Output the [x, y] coordinate of the center of the cell containing the given text.  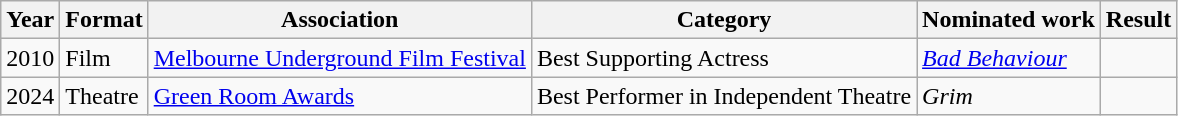
Format [104, 20]
Melbourne Underground Film Festival [340, 58]
Best Supporting Actress [724, 58]
2024 [30, 96]
Theatre [104, 96]
Best Performer in Independent Theatre [724, 96]
Green Room Awards [340, 96]
Category [724, 20]
Year [30, 20]
2010 [30, 58]
Association [340, 20]
Film [104, 58]
Nominated work [1009, 20]
Grim [1009, 96]
Bad Behaviour [1009, 58]
Result [1138, 20]
